Determine the [X, Y] coordinate at the center of the cell enclosing the given text.  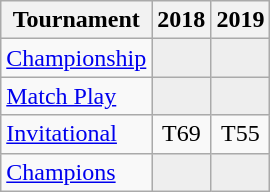
Champions [76, 172]
Tournament [76, 20]
Match Play [76, 96]
2018 [182, 20]
Invitational [76, 134]
2019 [240, 20]
T55 [240, 134]
T69 [182, 134]
Championship [76, 58]
